Identify which cell holds the provided text, then report its (X, Y) central coordinate. 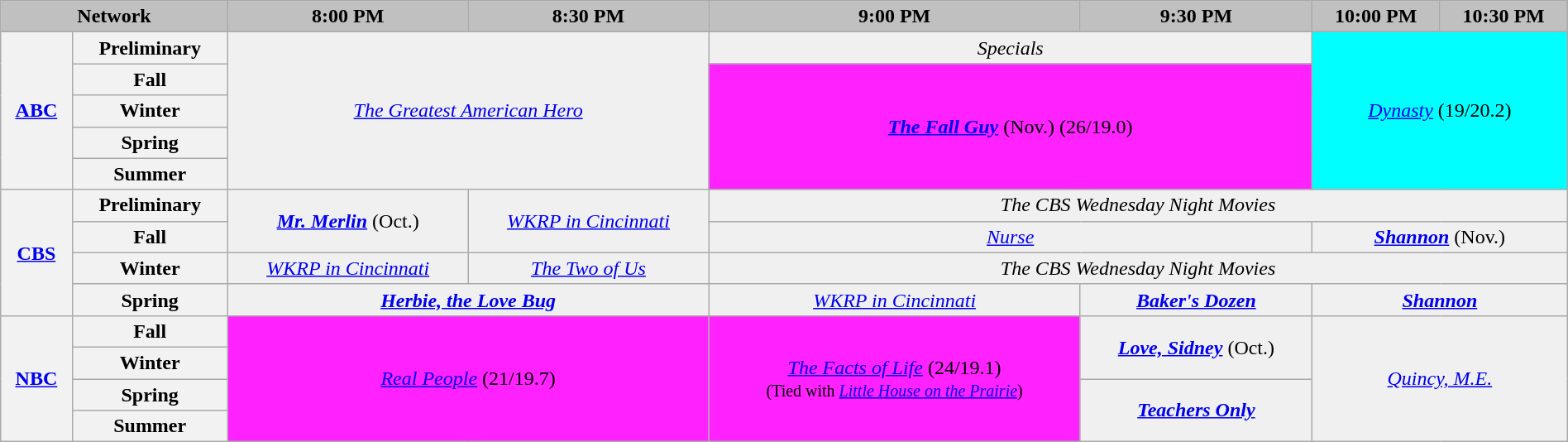
Teachers Only (1196, 411)
8:30 PM (589, 17)
CBS (36, 252)
Baker's Dozen (1196, 300)
Quincy, M.E. (1439, 378)
NBC (36, 378)
The Fall Guy (Nov.) (26/19.0) (1011, 127)
Dynasty (19/20.2) (1439, 111)
8:00 PM (347, 17)
Shannon (Nov.) (1439, 237)
10:30 PM (1503, 17)
9:30 PM (1196, 17)
9:00 PM (895, 17)
Nurse (1011, 237)
Shannon (1439, 300)
Love, Sidney (Oct.) (1196, 347)
Network (114, 17)
Real People (21/19.7) (468, 378)
The Facts of Life (24/19.1)(Tied with Little House on the Prairie) (895, 378)
ABC (36, 111)
Mr. Merlin (Oct.) (347, 221)
Herbie, the Love Bug (468, 300)
The Two of Us (589, 268)
The Greatest American Hero (468, 111)
Specials (1011, 48)
10:00 PM (1375, 17)
